Provide the (X, Y) coordinate of the cell's center where the given text is located.  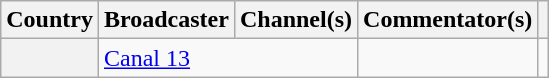
Country (50, 20)
Broadcaster (166, 20)
Commentator(s) (448, 20)
Canal 13 (228, 58)
Channel(s) (296, 20)
